Identify which cell holds the provided text, then report its (x, y) central coordinate. 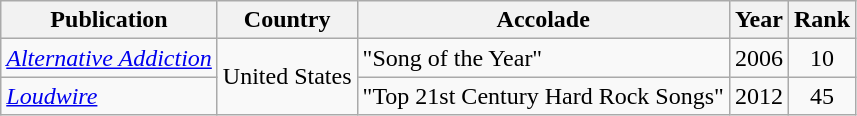
Year (758, 20)
2012 (758, 96)
Alternative Addiction (110, 58)
Publication (110, 20)
2006 (758, 58)
"Top 21st Century Hard Rock Songs" (543, 96)
10 (822, 58)
Loudwire (110, 96)
Country (287, 20)
Accolade (543, 20)
United States (287, 77)
45 (822, 96)
Rank (822, 20)
"Song of the Year" (543, 58)
